For the text-containing cell, return its midpoint in [X, Y] coordinate format. 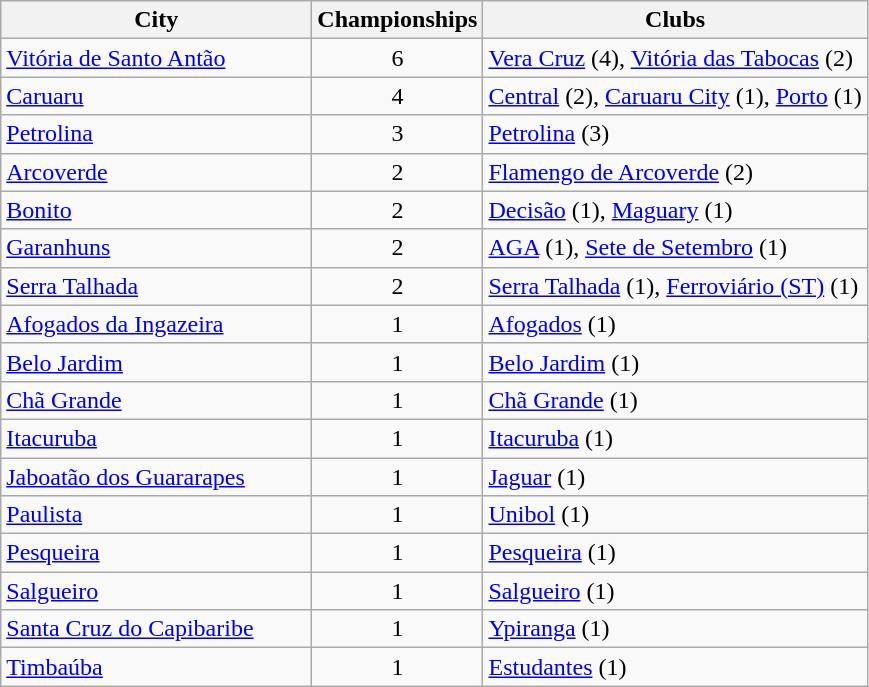
Salgueiro (1) [675, 591]
Afogados da Ingazeira [156, 324]
Flamengo de Arcoverde (2) [675, 172]
Petrolina (3) [675, 134]
Garanhuns [156, 248]
Caruaru [156, 96]
Santa Cruz do Capibaribe [156, 629]
Itacuruba (1) [675, 438]
Paulista [156, 515]
Championships [398, 20]
City [156, 20]
3 [398, 134]
Central (2), Caruaru City (1), Porto (1) [675, 96]
Jaguar (1) [675, 477]
Decisão (1), Maguary (1) [675, 210]
Vitória de Santo Antão [156, 58]
AGA (1), Sete de Setembro (1) [675, 248]
Clubs [675, 20]
4 [398, 96]
Unibol (1) [675, 515]
Timbaúba [156, 667]
Jaboatão dos Guararapes [156, 477]
Belo Jardim [156, 362]
Afogados (1) [675, 324]
Itacuruba [156, 438]
Pesqueira (1) [675, 553]
Belo Jardim (1) [675, 362]
Pesqueira [156, 553]
Petrolina [156, 134]
Serra Talhada (1), Ferroviário (ST) (1) [675, 286]
Serra Talhada [156, 286]
Chã Grande (1) [675, 400]
Ypiranga (1) [675, 629]
Estudantes (1) [675, 667]
Arcoverde [156, 172]
Bonito [156, 210]
6 [398, 58]
Vera Cruz (4), Vitória das Tabocas (2) [675, 58]
Salgueiro [156, 591]
Chã Grande [156, 400]
